Identify which cell holds the provided text, then report its (x, y) central coordinate. 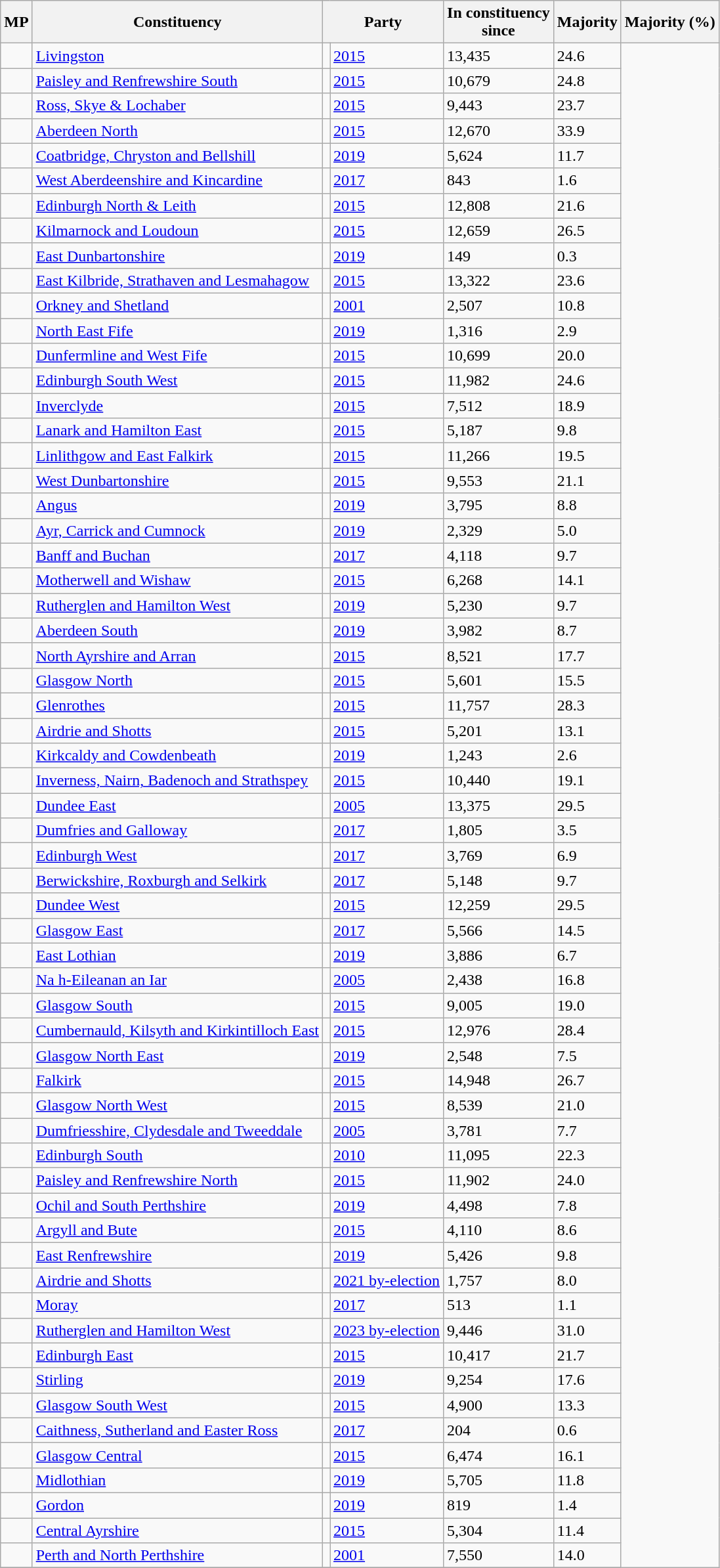
4,118 (499, 555)
8.8 (587, 506)
Ochil and South Perthshire (177, 1206)
33.9 (587, 131)
10,417 (499, 1355)
7,512 (499, 406)
Cumbernauld, Kilsyth and Kirkintilloch East (177, 1030)
2,548 (499, 1055)
Inverclyde (177, 406)
East Kilbride, Strathaven and Lesmahagow (177, 280)
2.6 (587, 756)
Edinburgh South West (177, 381)
204 (499, 1430)
8.0 (587, 1280)
2023 by-election (387, 1330)
11,095 (499, 1156)
11,982 (499, 381)
7.7 (587, 1130)
10.8 (587, 305)
15.5 (587, 680)
7.8 (587, 1206)
Motherwell and Wishaw (177, 580)
Dumfries and Galloway (177, 831)
Aberdeen North (177, 131)
Caithness, Sutherland and Easter Ross (177, 1430)
3,982 (499, 630)
12,976 (499, 1030)
10,699 (499, 356)
Paisley and Renfrewshire North (177, 1181)
5,601 (499, 680)
Party (383, 22)
Berwickshire, Roxburgh and Selkirk (177, 881)
Midlothian (177, 1480)
5,148 (499, 881)
Moray (177, 1305)
3,795 (499, 506)
Dumfriesshire, Clydesdale and Tweeddale (177, 1130)
9,446 (499, 1330)
16.8 (587, 980)
Glasgow East (177, 930)
13,375 (499, 806)
Edinburgh South (177, 1156)
Inverness, Nairn, Badenoch and Strathspey (177, 781)
2.9 (587, 330)
Edinburgh North & Leith (177, 206)
Glenrothes (177, 705)
513 (499, 1305)
2010 (387, 1156)
12,670 (499, 131)
Kilmarnock and Loudoun (177, 230)
MP (16, 22)
843 (499, 181)
7,550 (499, 1556)
16.1 (587, 1455)
Argyll and Bute (177, 1230)
9,005 (499, 1005)
24.0 (587, 1181)
19.0 (587, 1005)
8,521 (499, 655)
5,187 (499, 431)
3,781 (499, 1130)
8.7 (587, 630)
Gordon (177, 1505)
Glasgow South (177, 1005)
6,268 (499, 580)
12,259 (499, 905)
Central Ayrshire (177, 1531)
819 (499, 1505)
6,474 (499, 1455)
12,808 (499, 206)
21.7 (587, 1355)
Dunfermline and West Fife (177, 356)
5,624 (499, 156)
Angus (177, 506)
East Renfrewshire (177, 1255)
North Ayrshire and Arran (177, 655)
Lanark and Hamilton East (177, 431)
17.7 (587, 655)
1.4 (587, 1505)
28.4 (587, 1030)
11,266 (499, 456)
4,498 (499, 1206)
1.1 (587, 1305)
14.5 (587, 930)
0.6 (587, 1430)
4,900 (499, 1405)
24.8 (587, 81)
Glasgow North (177, 680)
Na h-Eileanan an Iar (177, 980)
Glasgow Central (177, 1455)
14,948 (499, 1080)
5,566 (499, 930)
Falkirk (177, 1080)
23.7 (587, 106)
Kirkcaldy and Cowdenbeath (177, 756)
Constituency (177, 22)
19.5 (587, 456)
11,902 (499, 1181)
2021 by-election (387, 1280)
Ross, Skye & Lochaber (177, 106)
Orkney and Shetland (177, 305)
5,705 (499, 1480)
Glasgow North West (177, 1105)
23.6 (587, 280)
12,659 (499, 230)
9,254 (499, 1380)
14.0 (587, 1556)
Edinburgh West (177, 856)
2,329 (499, 531)
18.9 (587, 406)
5.0 (587, 531)
Paisley and Renfrewshire South (177, 81)
31.0 (587, 1330)
Perth and North Perthshire (177, 1556)
East Lothian (177, 955)
9,553 (499, 481)
17.6 (587, 1380)
28.3 (587, 705)
Dundee East (177, 806)
1,316 (499, 330)
Glasgow South West (177, 1405)
In constituencysince (499, 22)
7.5 (587, 1055)
0.3 (587, 255)
3.5 (587, 831)
21.6 (587, 206)
6.7 (587, 955)
Aberdeen South (177, 630)
26.5 (587, 230)
Banff and Buchan (177, 555)
11.7 (587, 156)
11,757 (499, 705)
21.0 (587, 1105)
149 (499, 255)
1,805 (499, 831)
East Dunbartonshire (177, 255)
Dundee West (177, 905)
6.9 (587, 856)
3,769 (499, 856)
10,440 (499, 781)
10,679 (499, 81)
4,110 (499, 1230)
13,322 (499, 280)
Majority (%) (669, 22)
Edinburgh East (177, 1355)
19.1 (587, 781)
1.6 (587, 181)
Linlithgow and East Falkirk (177, 456)
North East Fife (177, 330)
22.3 (587, 1156)
13.3 (587, 1405)
14.1 (587, 580)
Stirling (177, 1380)
West Aberdeenshire and Kincardine (177, 181)
21.1 (587, 481)
11.4 (587, 1531)
Ayr, Carrick and Cumnock (177, 531)
8,539 (499, 1105)
5,426 (499, 1255)
26.7 (587, 1080)
Glasgow North East (177, 1055)
5,304 (499, 1531)
Livingston (177, 56)
1,757 (499, 1280)
13,435 (499, 56)
5,201 (499, 731)
2,507 (499, 305)
Majority (587, 22)
20.0 (587, 356)
9,443 (499, 106)
2,438 (499, 980)
8.6 (587, 1230)
1,243 (499, 756)
West Dunbartonshire (177, 481)
11.8 (587, 1480)
5,230 (499, 605)
13.1 (587, 731)
Coatbridge, Chryston and Bellshill (177, 156)
3,886 (499, 955)
